Detect which cell encompasses the target text, then output its [x, y] center coordinate. 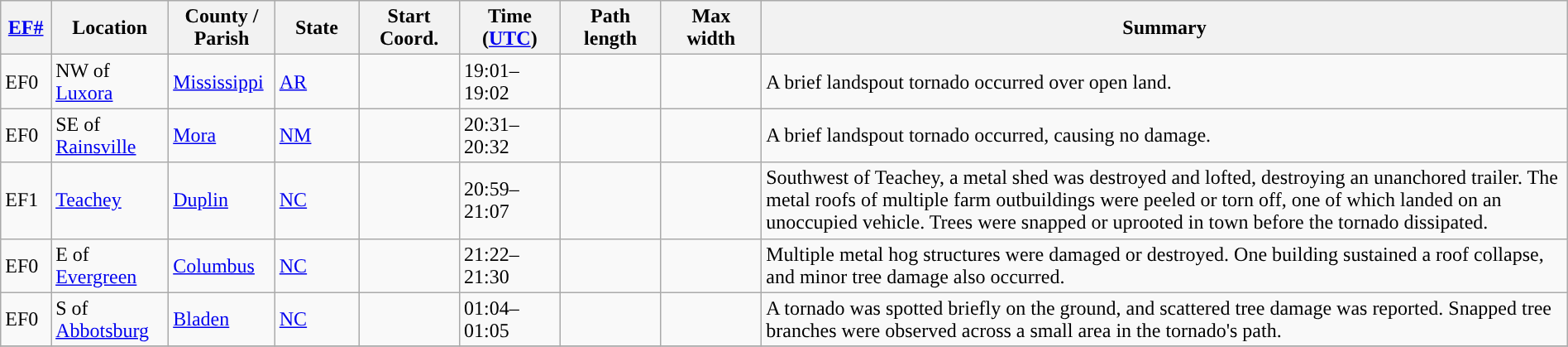
20:31–20:32 [509, 136]
01:04–01:05 [509, 320]
Columbus [222, 265]
Time (UTC) [509, 28]
Path length [610, 28]
NW of Luxora [110, 81]
Multiple metal hog structures were damaged or destroyed. One building sustained a roof collapse, and minor tree damage also occurred. [1164, 265]
SE of Rainsville [110, 136]
Summary [1164, 28]
A brief landspout tornado occurred over open land. [1164, 81]
NM [316, 136]
E of Evergreen [110, 265]
Teachey [110, 200]
20:59–21:07 [509, 200]
County / Parish [222, 28]
21:22–21:30 [509, 265]
S of Abbotsburg [110, 320]
Duplin [222, 200]
Bladen [222, 320]
Max width [711, 28]
Mississippi [222, 81]
EF# [26, 28]
19:01–19:02 [509, 81]
EF1 [26, 200]
Start Coord. [409, 28]
State [316, 28]
Mora [222, 136]
Location [110, 28]
A brief landspout tornado occurred, causing no damage. [1164, 136]
AR [316, 81]
